Determine the [x, y] coordinate at the center of the cell enclosing the given text.  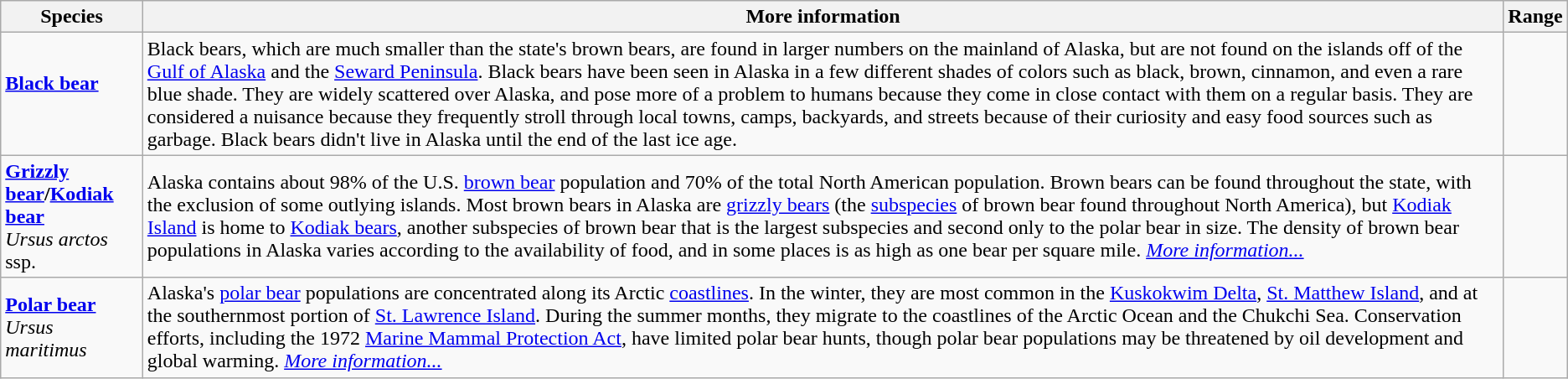
Range [1535, 17]
Grizzly bear/Kodiak bearUrsus arctos ssp. [72, 216]
Black bear [72, 94]
Polar bearUrsus maritimus [72, 327]
Species [72, 17]
More information [823, 17]
